From the cell containing the given text, extract its center point as (X, Y) coordinate. 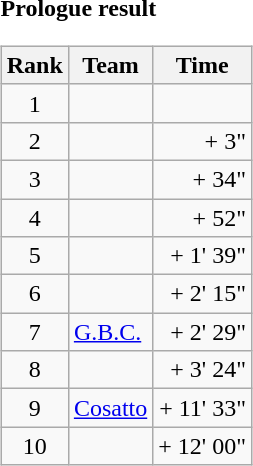
Cosatto (110, 408)
+ 52" (202, 217)
1 (34, 103)
+ 3" (202, 141)
8 (34, 370)
4 (34, 217)
7 (34, 332)
Time (202, 65)
+ 1' 39" (202, 256)
+ 2' 29" (202, 332)
G.B.C. (110, 332)
2 (34, 141)
+ 2' 15" (202, 294)
+ 3' 24" (202, 370)
+ 12' 00" (202, 446)
5 (34, 256)
3 (34, 179)
9 (34, 408)
Team (110, 65)
+ 11' 33" (202, 408)
+ 34" (202, 179)
6 (34, 294)
10 (34, 446)
Rank (34, 65)
